Determine the [x, y] coordinate at the center of the cell enclosing the given text.  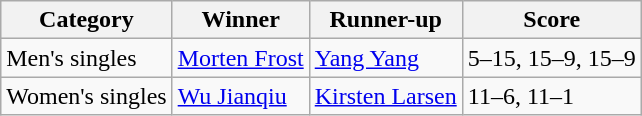
Women's singles [86, 96]
Score [552, 20]
Category [86, 20]
Morten Frost [240, 58]
Yang Yang [386, 58]
5–15, 15–9, 15–9 [552, 58]
Kirsten Larsen [386, 96]
Wu Jianqiu [240, 96]
11–6, 11–1 [552, 96]
Winner [240, 20]
Runner-up [386, 20]
Men's singles [86, 58]
